Return (x, y) of the center of cell containing provided text 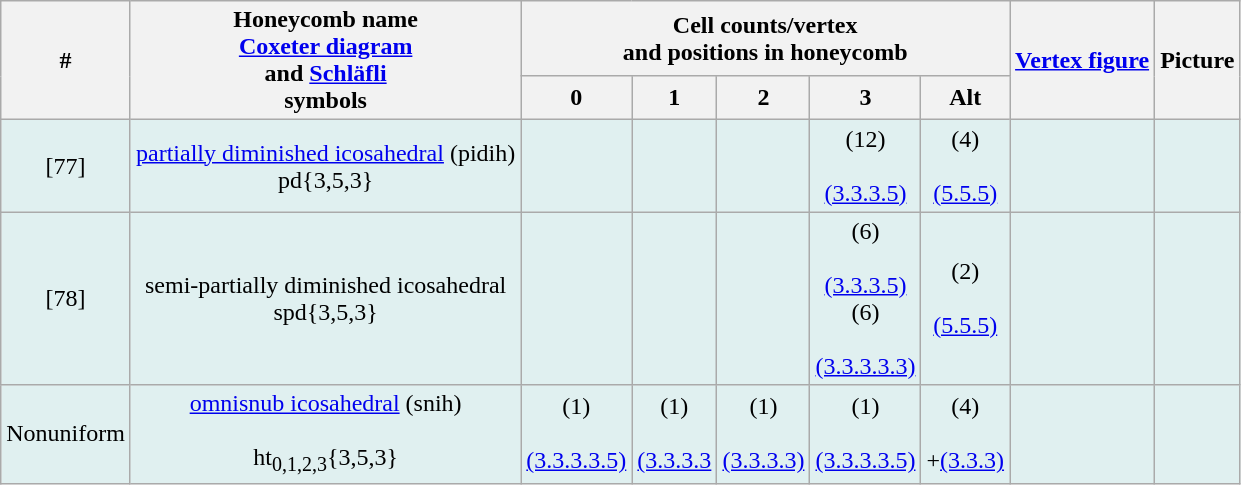
[78] (66, 298)
(4)(5.5.5) (966, 166)
omnisnub icosahedral (snih)ht0,1,2,3{3,5,3} (325, 434)
partially diminished icosahedral (pidih)pd{3,5,3} (325, 166)
1 (674, 98)
(6)(3.3.3.5)(6)(3.3.3.3.3) (866, 298)
2 (764, 98)
(4)+(3.3.3) (966, 434)
Vertex figure (1082, 60)
Cell counts/vertexand positions in honeycomb (766, 38)
Picture (1198, 60)
Nonuniform (66, 434)
0 (576, 98)
(1)(3.3.3.3) (764, 434)
3 (866, 98)
[77] (66, 166)
Honeycomb nameCoxeter diagramand Schläflisymbols (325, 60)
(2)(5.5.5) (966, 298)
Alt (966, 98)
# (66, 60)
(1)(3.3.3.3 (674, 434)
semi-partially diminished icosahedralspd{3,5,3} (325, 298)
(12)(3.3.3.5) (866, 166)
